Determine the [X, Y] coordinate at the center of the cell enclosing the given text.  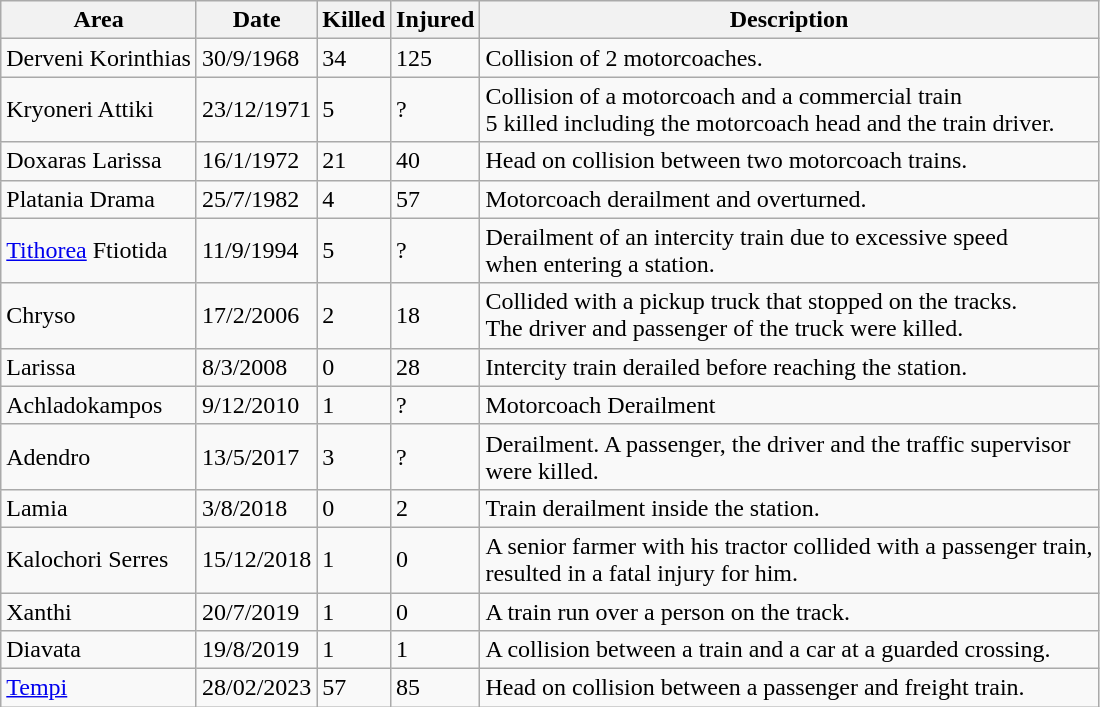
Derailment. A passenger, the driver and the traffic supervisorwere killed. [789, 456]
19/8/2019 [256, 650]
A senior farmer with his tractor collided with a passenger train,resulted in a fatal injury for him. [789, 560]
Collision of a motorcoach and a commercial train5 killed including the motorcoach head and the train driver. [789, 110]
16/1/1972 [256, 161]
3/8/2018 [256, 508]
Killed [354, 20]
20/7/2019 [256, 611]
13/5/2017 [256, 456]
Xanthi [99, 611]
34 [354, 58]
28/02/2023 [256, 688]
Motorcoach Derailment [789, 405]
30/9/1968 [256, 58]
3 [354, 456]
Doxaras Larissa [99, 161]
Derailment of an intercity train due to excessive speedwhen entering a station. [789, 250]
Adendro [99, 456]
Derveni Korinthias [99, 58]
8/3/2008 [256, 367]
Platania Drama [99, 199]
17/2/2006 [256, 316]
Lamia [99, 508]
Collision of 2 motorcoaches. [789, 58]
40 [436, 161]
Head on collision between two motorcoach trains. [789, 161]
11/9/1994 [256, 250]
Tempi [99, 688]
A train run over a person on the track. [789, 611]
Tithorea Ftiotida [99, 250]
Kalochori Serres [99, 560]
Larissa [99, 367]
Motorcoach derailment and overturned. [789, 199]
15/12/2018 [256, 560]
Train derailment inside the station. [789, 508]
Area [99, 20]
Description [789, 20]
9/12/2010 [256, 405]
A collision between a train and a car at a guarded crossing. [789, 650]
Collided with a pickup truck that stopped on the tracks.The driver and passenger of the truck were killed. [789, 316]
4 [354, 199]
23/12/1971 [256, 110]
85 [436, 688]
125 [436, 58]
Head on collision between a passenger and freight train. [789, 688]
Achladokampos [99, 405]
25/7/1982 [256, 199]
Diavata [99, 650]
Kryoneri Attiki [99, 110]
Chryso [99, 316]
21 [354, 161]
28 [436, 367]
Injured [436, 20]
Intercity train derailed before reaching the station. [789, 367]
18 [436, 316]
Date [256, 20]
